Find where the given text appears and provide that cell's center as [x, y] coordinate. 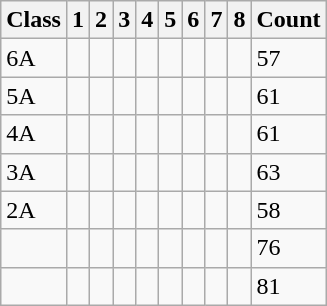
2A [34, 210]
6 [194, 20]
4A [34, 134]
2 [102, 20]
Class [34, 20]
76 [288, 248]
5A [34, 96]
8 [240, 20]
3A [34, 172]
57 [288, 58]
5 [170, 20]
7 [216, 20]
3 [124, 20]
4 [148, 20]
63 [288, 172]
1 [78, 20]
81 [288, 286]
58 [288, 210]
Count [288, 20]
6A [34, 58]
